Find where the given text appears and provide that cell's center as [X, Y] coordinate. 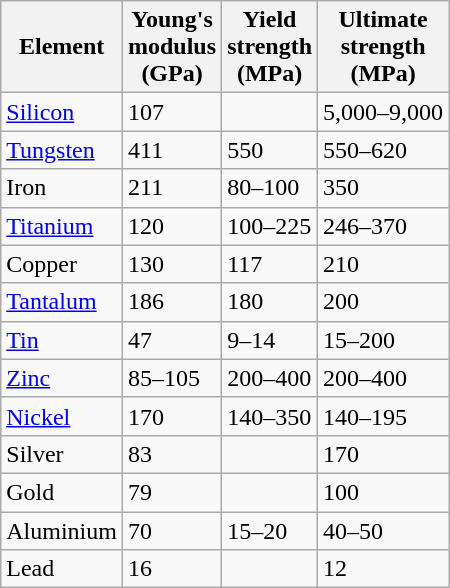
Silver [62, 454]
Element [62, 47]
411 [172, 150]
16 [172, 569]
9–14 [270, 340]
Zinc [62, 378]
130 [172, 264]
200 [384, 302]
Tin [62, 340]
Lead [62, 569]
83 [172, 454]
Yield strength(MPa) [270, 47]
Titanium [62, 226]
15–20 [270, 531]
40–50 [384, 531]
211 [172, 188]
Iron [62, 188]
Tungsten [62, 150]
100–225 [270, 226]
550 [270, 150]
100 [384, 492]
550–620 [384, 150]
210 [384, 264]
12 [384, 569]
Silicon [62, 112]
140–195 [384, 416]
Gold [62, 492]
80–100 [270, 188]
15–200 [384, 340]
140–350 [270, 416]
Young'smodulus(GPa) [172, 47]
120 [172, 226]
Copper [62, 264]
180 [270, 302]
85–105 [172, 378]
107 [172, 112]
186 [172, 302]
79 [172, 492]
Aluminium [62, 531]
5,000–9,000 [384, 112]
350 [384, 188]
117 [270, 264]
47 [172, 340]
70 [172, 531]
Tantalum [62, 302]
Ultimatestrength(MPa) [384, 47]
246–370 [384, 226]
Nickel [62, 416]
